Pinpoint the cell where the given text exists, returning its [x, y] midpoint coordinate. 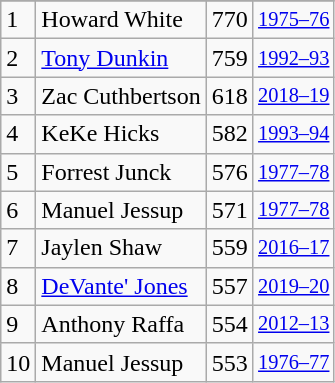
1992–93 [294, 58]
5 [18, 172]
2018–19 [294, 96]
8 [18, 286]
Zac Cuthbertson [121, 96]
4 [18, 134]
582 [230, 134]
576 [230, 172]
10 [18, 362]
9 [18, 324]
2 [18, 58]
Tony Dunkin [121, 58]
2016–17 [294, 248]
Howard White [121, 20]
559 [230, 248]
1 [18, 20]
7 [18, 248]
557 [230, 286]
770 [230, 20]
1975–76 [294, 20]
1993–94 [294, 134]
571 [230, 210]
KeKe Hicks [121, 134]
1976–77 [294, 362]
DeVante' Jones [121, 286]
618 [230, 96]
Forrest Junck [121, 172]
553 [230, 362]
2019–20 [294, 286]
Jaylen Shaw [121, 248]
6 [18, 210]
554 [230, 324]
759 [230, 58]
3 [18, 96]
2012–13 [294, 324]
Anthony Raffa [121, 324]
